Pinpoint the cell where the given text exists, returning its [x, y] midpoint coordinate. 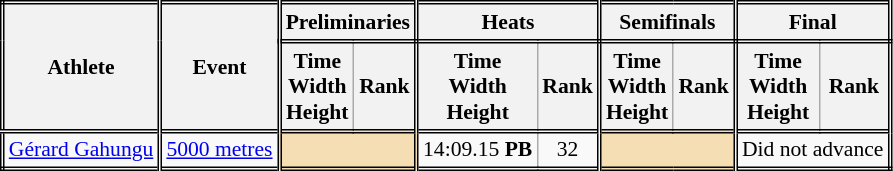
32 [568, 150]
Heats [508, 22]
14:09.15 PB [478, 150]
5000 metres [220, 150]
Preliminaries [348, 22]
Event [220, 67]
Semifinals [667, 22]
Athlete [81, 67]
Did not advance [812, 150]
Final [812, 22]
Gérard Gahungu [81, 150]
